Pinpoint the cell where the given text exists, returning its [X, Y] midpoint coordinate. 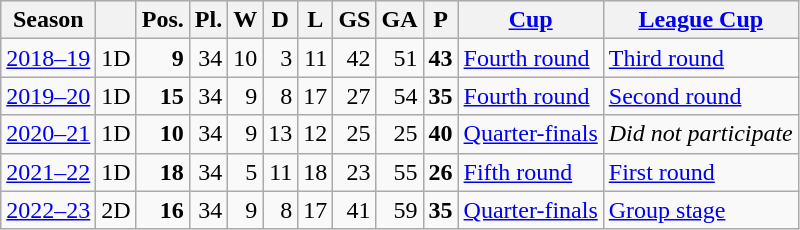
GS [354, 20]
L [316, 20]
42 [354, 58]
23 [354, 172]
GA [400, 20]
5 [246, 172]
Season [48, 20]
D [280, 20]
43 [440, 58]
26 [440, 172]
2D [116, 210]
First round [700, 172]
Third round [700, 58]
Second round [700, 96]
2018–19 [48, 58]
16 [162, 210]
Pl. [208, 20]
3 [280, 58]
13 [280, 134]
27 [354, 96]
Fifth round [530, 172]
Did not participate [700, 134]
W [246, 20]
51 [400, 58]
54 [400, 96]
41 [354, 210]
15 [162, 96]
2021–22 [48, 172]
12 [316, 134]
Pos. [162, 20]
2019–20 [48, 96]
55 [400, 172]
59 [400, 210]
League Cup [700, 20]
Cup [530, 20]
2022–23 [48, 210]
Group stage [700, 210]
2020–21 [48, 134]
P [440, 20]
40 [440, 134]
